Scan for the cell matching the given text and deliver its [x, y] coordinate at center. 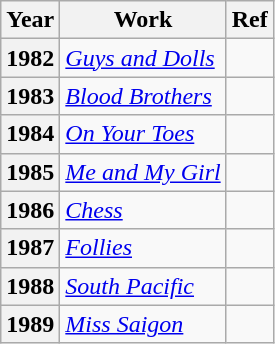
Follies [143, 248]
1985 [30, 172]
Chess [143, 210]
Ref [250, 20]
1982 [30, 58]
1983 [30, 96]
South Pacific [143, 286]
Miss Saigon [143, 324]
On Your Toes [143, 134]
Year [30, 20]
Guys and Dolls [143, 58]
1987 [30, 248]
1989 [30, 324]
Work [143, 20]
Blood Brothers [143, 96]
1986 [30, 210]
1984 [30, 134]
Me and My Girl [143, 172]
1988 [30, 286]
